Scan for the cell matching the given text and deliver its [x, y] coordinate at center. 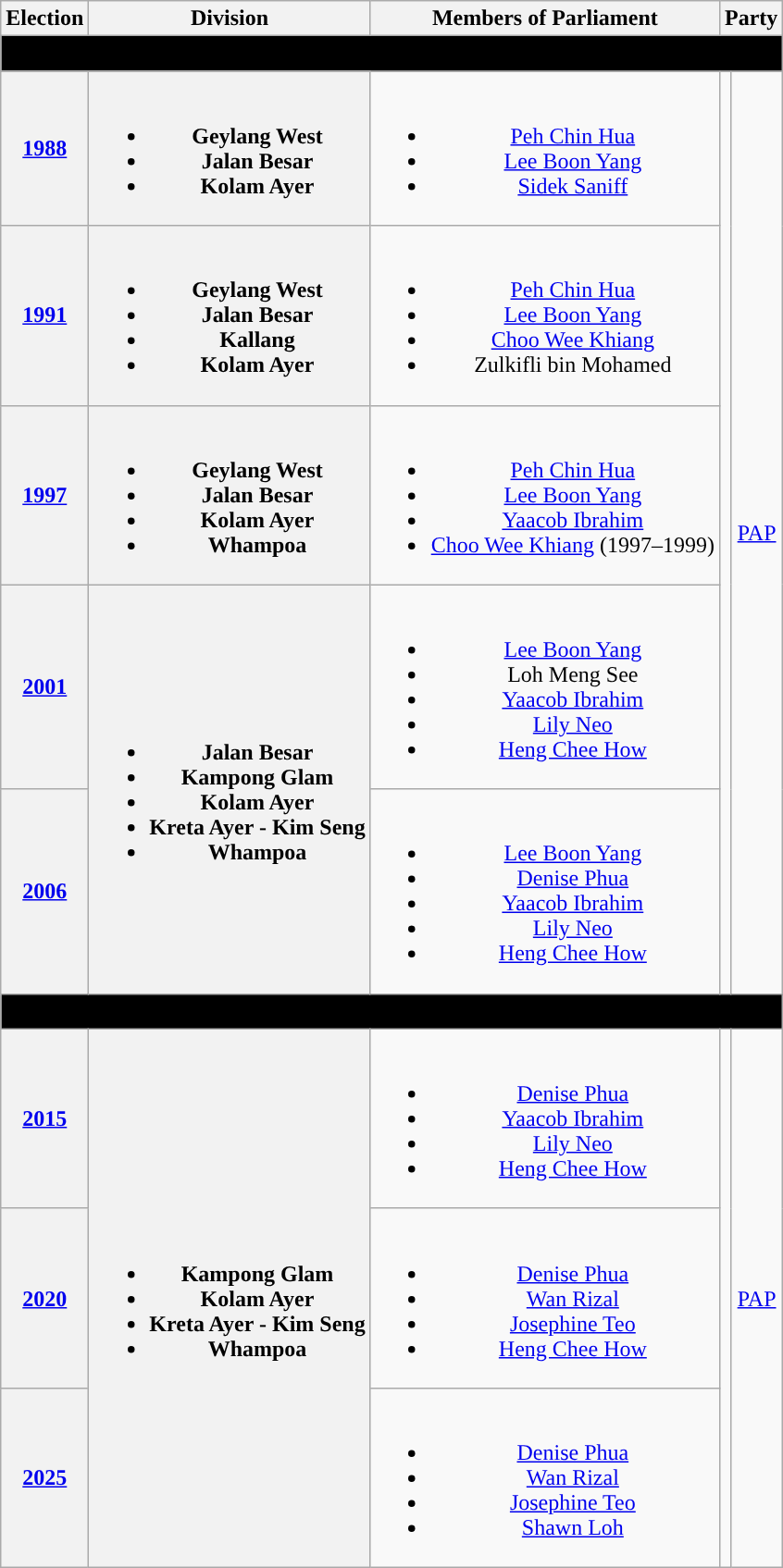
Geylang WestJalan BesarKolam AyerWhampoa [230, 495]
Formation [392, 54]
2006 [44, 892]
Denise PhuaYaacob IbrahimLily NeoHeng Chee How [544, 1118]
Party [751, 19]
Peh Chin HuaLee Boon YangYaacob IbrahimChoo Wee Khiang (1997–1999) [544, 495]
Denise PhuaWan RizalJosephine TeoShawn Loh [544, 1477]
Jalan BesarKampong GlamKolam AyerKreta Ayer - Kim SengWhampoa [230, 789]
2015 [44, 1118]
2020 [44, 1298]
Election [44, 19]
Peh Chin HuaLee Boon YangSidek Saniff [544, 148]
Peh Chin HuaLee Boon YangChoo Wee KhiangZulkifli bin Mohamed [544, 315]
Geylang WestJalan BesarKallangKolam Ayer [230, 315]
1997 [44, 495]
Members of Parliament [544, 19]
Lee Boon YangLoh Meng SeeYaacob IbrahimLily NeoHeng Chee How [544, 686]
2025 [44, 1477]
Lee Boon YangDenise PhuaYaacob IbrahimLily NeoHeng Chee How [544, 892]
Division [230, 19]
1988 [44, 148]
Kampong GlamKolam AyerKreta Ayer - Kim SengWhampoa [230, 1298]
Constituency abolished (2011–2015) [392, 1011]
Geylang WestJalan BesarKolam Ayer [230, 148]
2001 [44, 686]
1991 [44, 315]
Denise PhuaWan RizalJosephine TeoHeng Chee How [544, 1298]
